Return [X, Y] of the center of cell containing provided text 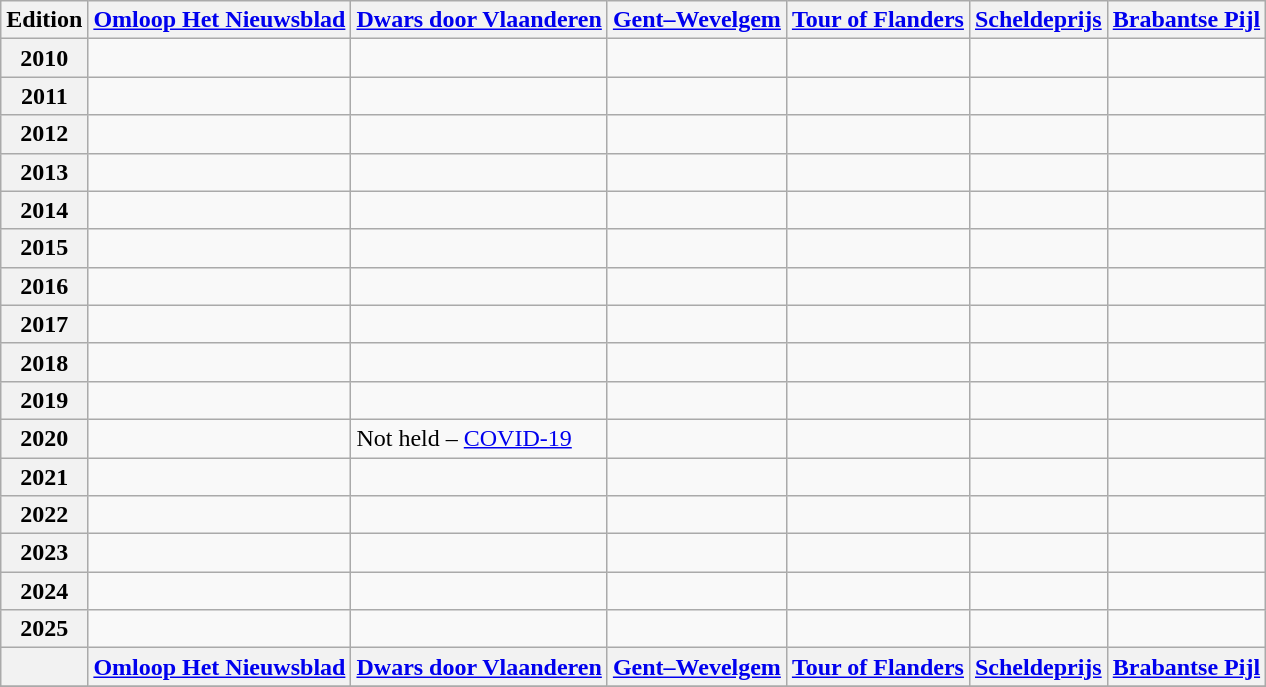
2019 [44, 400]
2016 [44, 286]
2023 [44, 553]
2024 [44, 591]
2014 [44, 210]
2021 [44, 477]
Edition [44, 20]
2012 [44, 134]
2011 [44, 96]
2010 [44, 58]
2018 [44, 362]
2025 [44, 629]
2020 [44, 438]
2015 [44, 248]
2017 [44, 324]
2013 [44, 172]
Not held – COVID-19 [479, 438]
2022 [44, 515]
